Scan for the cell matching the given text and deliver its [x, y] coordinate at center. 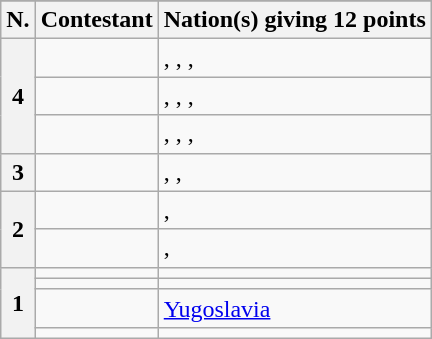
Nation(s) giving 12 points [294, 20]
N. [18, 20]
2 [18, 229]
1 [18, 302]
3 [18, 172]
, , [294, 172]
Contestant [96, 20]
Yugoslavia [294, 308]
4 [18, 96]
